Detect which cell encompasses the target text, then output its (x, y) center coordinate. 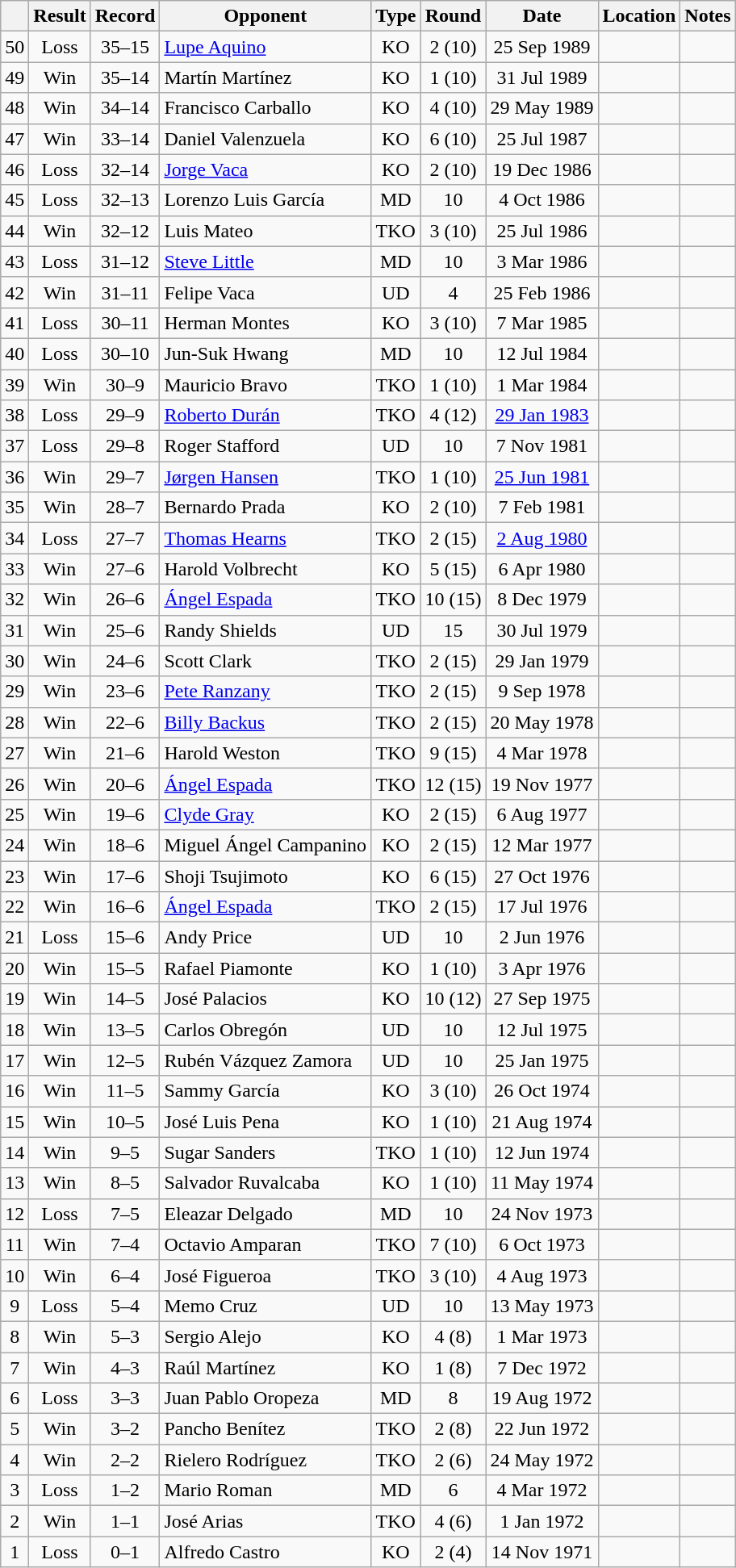
31 (15, 630)
2 (15, 1521)
Eleazar Delgado (266, 1214)
Randy Shields (266, 630)
José Palacios (266, 999)
32–13 (125, 200)
29–7 (125, 477)
23 (15, 876)
14 Nov 1971 (542, 1552)
Jun-Suk Hwang (266, 353)
5 (15, 1429)
17 Jul 1976 (542, 907)
3 Mar 1986 (542, 261)
23–6 (125, 692)
29 May 1989 (542, 108)
21 (15, 938)
40 (15, 353)
2 (6) (454, 1460)
13 May 1973 (542, 1306)
29 Jan 1983 (542, 416)
7 Mar 1985 (542, 323)
19 (15, 999)
3 (15, 1491)
47 (15, 139)
Roger Stafford (266, 446)
4 (12) (454, 416)
11 (15, 1244)
46 (15, 169)
1 Mar 1984 (542, 385)
5–3 (125, 1336)
1 Mar 1973 (542, 1336)
39 (15, 385)
Record (125, 16)
34–14 (125, 108)
16–6 (125, 907)
2 (4) (454, 1552)
25 Sep 1989 (542, 47)
Location (639, 16)
8–5 (125, 1183)
5 (15) (454, 569)
34 (15, 538)
21 Aug 1974 (542, 1122)
35–15 (125, 47)
24 (15, 845)
41 (15, 323)
19–6 (125, 814)
15–5 (125, 968)
Rielero Rodríguez (266, 1460)
25 Jun 1981 (542, 477)
7 Nov 1981 (542, 446)
15–6 (125, 938)
16 (15, 1091)
Date (542, 16)
18 (15, 1030)
42 (15, 292)
12 (15, 1214)
24 May 1972 (542, 1460)
30 (15, 661)
1–2 (125, 1491)
2 Aug 1980 (542, 538)
14–5 (125, 999)
31–12 (125, 261)
29–8 (125, 446)
22–6 (125, 722)
26 (15, 784)
Sugar Sanders (266, 1152)
30–10 (125, 353)
43 (15, 261)
12 Jul 1975 (542, 1030)
4 Mar 1972 (542, 1491)
10 (15) (454, 600)
2 (8) (454, 1429)
12–5 (125, 1060)
Lupe Aquino (266, 47)
35 (15, 508)
José Arias (266, 1521)
Andy Price (266, 938)
Herman Montes (266, 323)
27 (15, 753)
6 Oct 1973 (542, 1244)
30 Jul 1979 (542, 630)
José Figueroa (266, 1275)
32–12 (125, 231)
Pete Ranzany (266, 692)
7 Feb 1981 (542, 508)
9 (15) (454, 753)
Rafael Piamonte (266, 968)
Billy Backus (266, 722)
Jorge Vaca (266, 169)
28 (15, 722)
36 (15, 477)
2–2 (125, 1460)
12 Jul 1984 (542, 353)
Mario Roman (266, 1491)
12 Mar 1977 (542, 845)
1 (8) (454, 1368)
25 Jan 1975 (542, 1060)
11–5 (125, 1091)
Juan Pablo Oropeza (266, 1399)
37 (15, 446)
20 (15, 968)
33 (15, 569)
22 Jun 1972 (542, 1429)
Daniel Valenzuela (266, 139)
19 Aug 1972 (542, 1399)
38 (15, 416)
Sergio Alejo (266, 1336)
33–14 (125, 139)
10–5 (125, 1122)
24–6 (125, 661)
11 May 1974 (542, 1183)
31 Jul 1989 (542, 77)
29 (15, 692)
45 (15, 200)
9 Sep 1978 (542, 692)
4 (8) (454, 1336)
13–5 (125, 1030)
Mauricio Bravo (266, 385)
32 (15, 600)
19 Nov 1977 (542, 784)
29 Jan 1979 (542, 661)
4 (6) (454, 1521)
Steve Little (266, 261)
Martín Martínez (266, 77)
Luis Mateo (266, 231)
0–1 (125, 1552)
3–2 (125, 1429)
Type (395, 16)
48 (15, 108)
14 (15, 1152)
1 (15, 1552)
28–7 (125, 508)
Result (60, 16)
Felipe Vaca (266, 292)
17 (15, 1060)
13 (15, 1183)
32–14 (125, 169)
21–6 (125, 753)
7–5 (125, 1214)
27 Sep 1975 (542, 999)
20–6 (125, 784)
Carlos Obregón (266, 1030)
25 Feb 1986 (542, 292)
17–6 (125, 876)
Clyde Gray (266, 814)
22 (15, 907)
9–5 (125, 1152)
6 (10) (454, 139)
4 Oct 1986 (542, 200)
Jørgen Hansen (266, 477)
49 (15, 77)
Alfredo Castro (266, 1552)
18–6 (125, 845)
7–4 (125, 1244)
Sammy García (266, 1091)
7 (10) (454, 1244)
50 (15, 47)
Thomas Hearns (266, 538)
Octavio Amparan (266, 1244)
Miguel Ángel Campanino (266, 845)
Salvador Ruvalcaba (266, 1183)
24 Nov 1973 (542, 1214)
3 Apr 1976 (542, 968)
Round (454, 16)
27 Oct 1976 (542, 876)
30–11 (125, 323)
20 May 1978 (542, 722)
Scott Clark (266, 661)
10 (12) (454, 999)
3–3 (125, 1399)
8 Dec 1979 (542, 600)
44 (15, 231)
25–6 (125, 630)
1–1 (125, 1521)
12 Jun 1974 (542, 1152)
35–14 (125, 77)
12 (15) (454, 784)
6 Apr 1980 (542, 569)
4 (10) (454, 108)
Harold Weston (266, 753)
26–6 (125, 600)
Opponent (266, 16)
Roberto Durán (266, 416)
25 Jul 1987 (542, 139)
Notes (708, 16)
Rubén Vázquez Zamora (266, 1060)
25 (15, 814)
4 Mar 1978 (542, 753)
Shoji Tsujimoto (266, 876)
2 Jun 1976 (542, 938)
Lorenzo Luis García (266, 200)
5–4 (125, 1306)
Pancho Benítez (266, 1429)
Raúl Martínez (266, 1368)
José Luis Pena (266, 1122)
25 Jul 1986 (542, 231)
9 (15, 1306)
6 (15) (454, 876)
Francisco Carballo (266, 108)
4–3 (125, 1368)
6 Aug 1977 (542, 814)
4 Aug 1973 (542, 1275)
19 Dec 1986 (542, 169)
7 Dec 1972 (542, 1368)
1 Jan 1972 (542, 1521)
27–6 (125, 569)
27–7 (125, 538)
Bernardo Prada (266, 508)
Harold Volbrecht (266, 569)
7 (15, 1368)
30–9 (125, 385)
Memo Cruz (266, 1306)
26 Oct 1974 (542, 1091)
29–9 (125, 416)
31–11 (125, 292)
6–4 (125, 1275)
